Scan for the cell matching the given text and deliver its (x, y) coordinate at center. 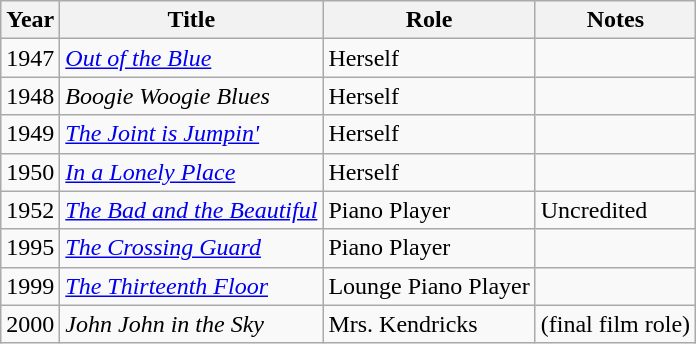
2000 (30, 324)
1950 (30, 172)
Out of the Blue (192, 58)
Notes (615, 20)
In a Lonely Place (192, 172)
The Crossing Guard (192, 248)
1949 (30, 134)
John John in the Sky (192, 324)
1952 (30, 210)
(final film role) (615, 324)
1995 (30, 248)
Uncredited (615, 210)
The Joint is Jumpin' (192, 134)
1999 (30, 286)
Role (429, 20)
Year (30, 20)
Boogie Woogie Blues (192, 96)
1947 (30, 58)
Lounge Piano Player (429, 286)
Mrs. Kendricks (429, 324)
The Thirteenth Floor (192, 286)
The Bad and the Beautiful (192, 210)
Title (192, 20)
1948 (30, 96)
